Scan for the cell matching the given text and deliver its (x, y) coordinate at center. 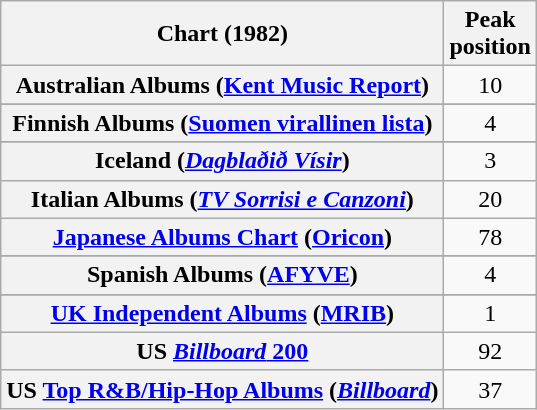
US Top R&B/Hip-Hop Albums (Billboard) (222, 389)
20 (490, 199)
US Billboard 200 (222, 351)
3 (490, 161)
Italian Albums (TV Sorrisi e Canzoni) (222, 199)
78 (490, 237)
Iceland (Dagblaðið Vísir) (222, 161)
Chart (1982) (222, 34)
Japanese Albums Chart (Oricon) (222, 237)
Spanish Albums (AFYVE) (222, 275)
10 (490, 85)
92 (490, 351)
UK Independent Albums (MRIB) (222, 313)
37 (490, 389)
Peakposition (490, 34)
Finnish Albums (Suomen virallinen lista) (222, 123)
1 (490, 313)
Australian Albums (Kent Music Report) (222, 85)
